Capture the cell that displays the provided text and extract its [x, y] central coordinate. 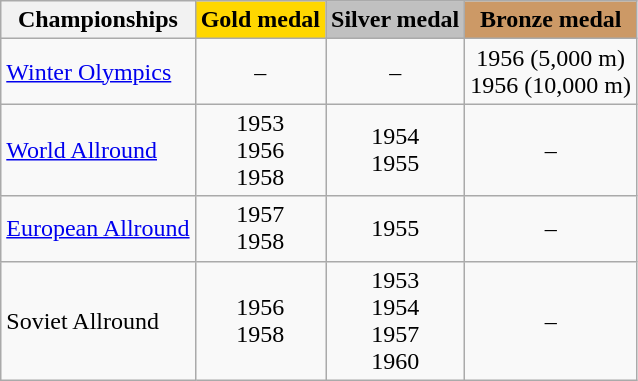
World Allround [98, 150]
1957 1958 [260, 228]
1956 1958 [260, 320]
1956 (5,000 m) 1956 (10,000 m) [551, 72]
Silver medal [396, 20]
European Allround [98, 228]
Gold medal [260, 20]
Winter Olympics [98, 72]
Bronze medal [551, 20]
Championships [98, 20]
1955 [396, 228]
Soviet Allround [98, 320]
1953 1954 1957 1960 [396, 320]
1953 1956 1958 [260, 150]
1954 1955 [396, 150]
